Output the [x, y] coordinate of the center of the cell containing the given text.  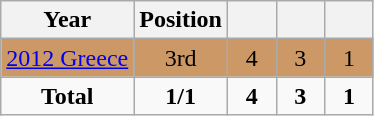
Position [181, 20]
3rd [181, 58]
Year [68, 20]
Total [68, 96]
1/1 [181, 96]
2012 Greece [68, 58]
